Identify which cell holds the provided text, then report its [X, Y] central coordinate. 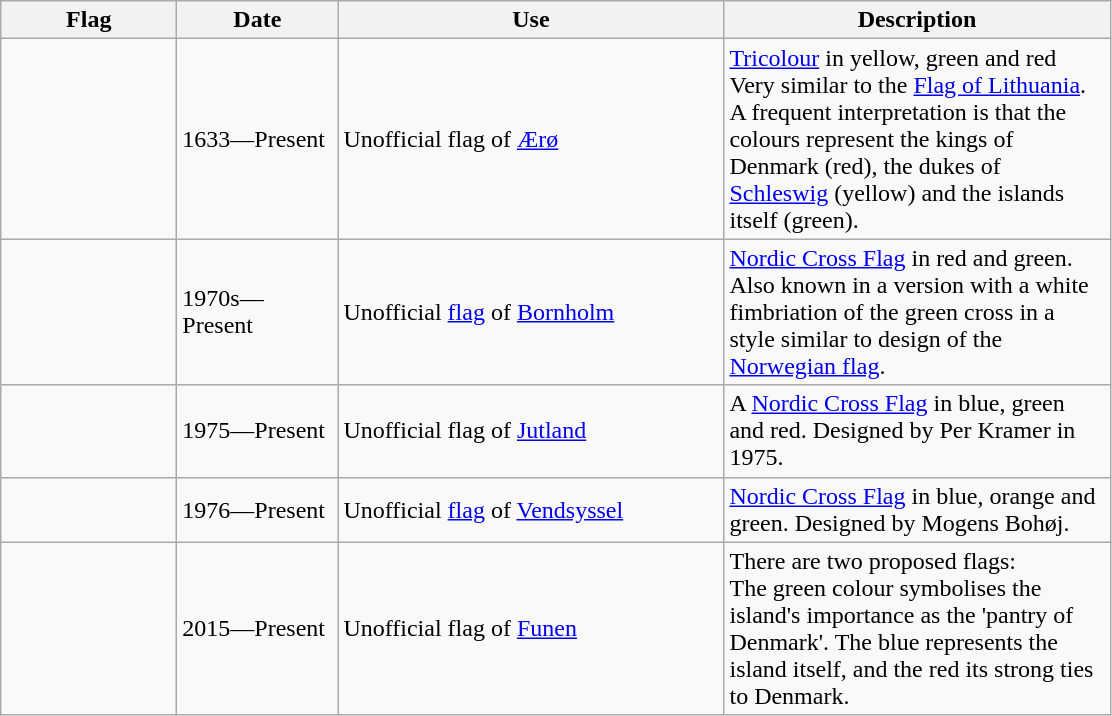
1976—Present [258, 510]
Unofficial flag of Jutland [531, 431]
A Nordic Cross Flag in blue, green and red. Designed by Per Kramer in 1975. [917, 431]
Flag [89, 20]
Use [531, 20]
1970s—Present [258, 312]
Description [917, 20]
Unofficial flag of Vendsyssel [531, 510]
1975—Present [258, 431]
2015—Present [258, 628]
Date [258, 20]
Unofficial flag of Funen [531, 628]
Unofficial flag of Ærø [531, 139]
1633—Present [258, 139]
Nordic Cross Flag in blue, orange and green. Designed by Mogens Bohøj. [917, 510]
Unofficial flag of Bornholm [531, 312]
